Capture the cell that displays the provided text and extract its [X, Y] central coordinate. 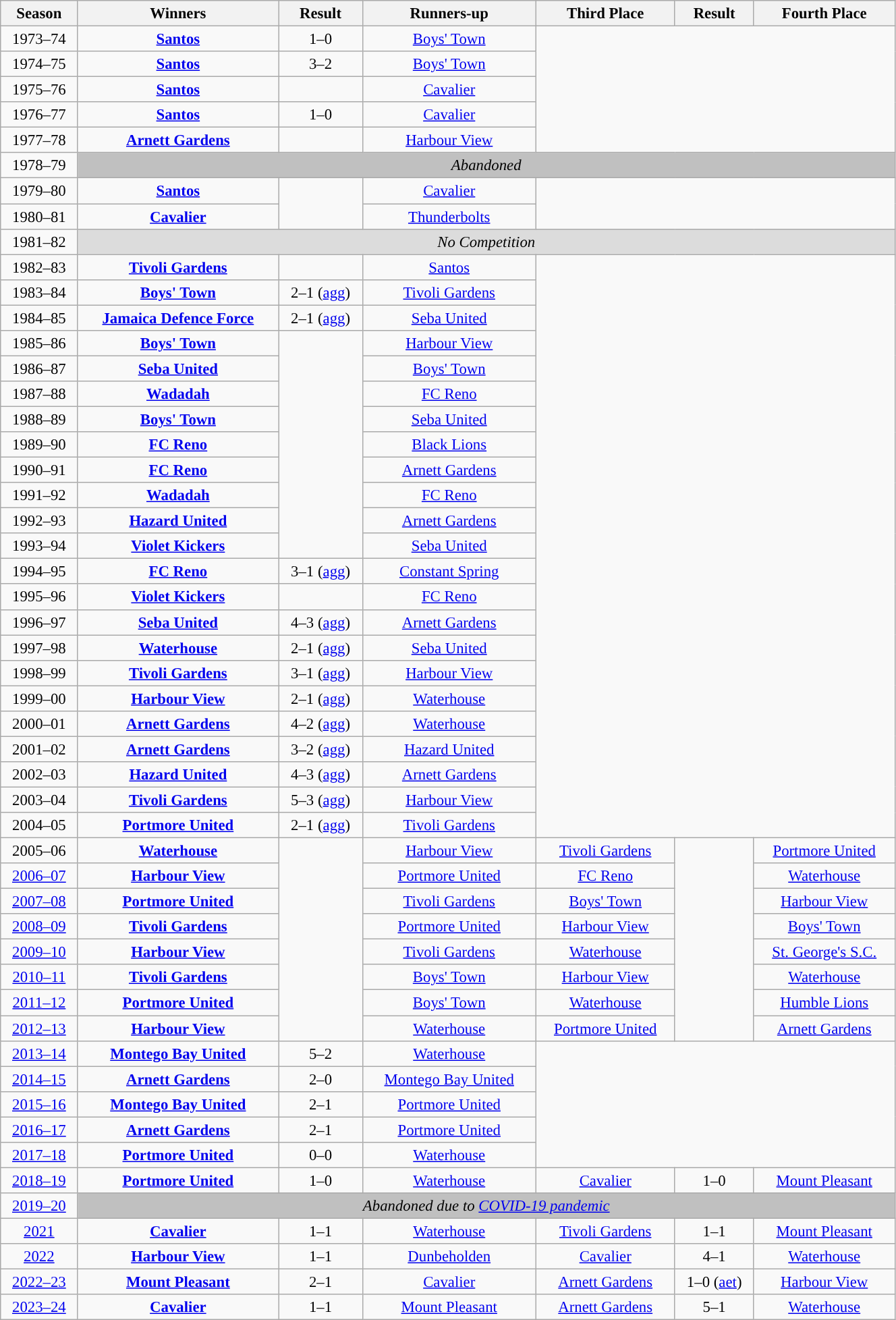
1999–00 [39, 698]
2012–13 [39, 1028]
2022–23 [39, 1282]
Dunbeholden [449, 1257]
Abandoned due to COVID-19 pandemic [486, 1206]
Thunderbolts [449, 217]
Third Place [605, 13]
1987–88 [39, 394]
1–0 (aet) [714, 1282]
1991–92 [39, 495]
1997–98 [39, 648]
1977–78 [39, 140]
1998–99 [39, 673]
Season [39, 13]
2015–16 [39, 1104]
2007–08 [39, 902]
1996–97 [39, 622]
2022 [39, 1257]
St. George's S.C. [824, 952]
2006–07 [39, 876]
1982–83 [39, 267]
2–0 [321, 1079]
2010–11 [39, 978]
2001–02 [39, 749]
1980–81 [39, 217]
1979–80 [39, 191]
2016–17 [39, 1130]
2004–05 [39, 825]
1973–74 [39, 39]
1990–91 [39, 470]
Jamaica Defence Force [178, 318]
1976–77 [39, 115]
Constant Spring [449, 572]
2013–14 [39, 1053]
2003–04 [39, 800]
3–2 [321, 64]
No Competition [486, 242]
2008–09 [39, 927]
1985–86 [39, 343]
2009–10 [39, 952]
Runners-up [449, 13]
Winners [178, 13]
1989–90 [39, 445]
4–1 [714, 1257]
2019–20 [39, 1206]
Abandoned [486, 165]
2014–15 [39, 1079]
0–0 [321, 1155]
5–1 [714, 1307]
1978–79 [39, 165]
1986–87 [39, 368]
2023–24 [39, 1307]
1992–93 [39, 521]
2018–19 [39, 1180]
5–2 [321, 1053]
1981–82 [39, 242]
1974–75 [39, 64]
2005–06 [39, 851]
1993–94 [39, 546]
2011–12 [39, 1003]
1994–95 [39, 572]
1995–96 [39, 597]
5–3 (agg) [321, 800]
Humble Lions [824, 1003]
2017–18 [39, 1155]
1988–89 [39, 419]
Fourth Place [824, 13]
2021 [39, 1231]
1983–84 [39, 292]
4–2 (agg) [321, 724]
1984–85 [39, 318]
3–2 (agg) [321, 749]
2002–03 [39, 775]
1975–76 [39, 90]
Black Lions [449, 445]
2000–01 [39, 724]
